Detect which cell encompasses the target text, then output its [X, Y] center coordinate. 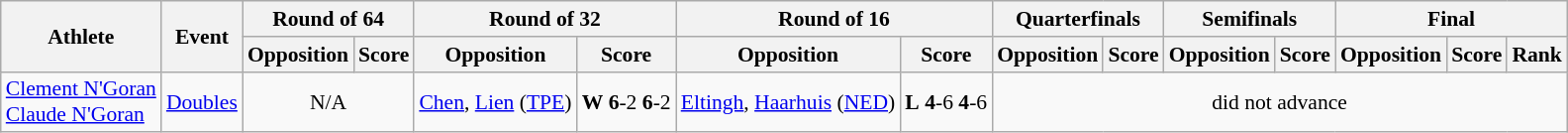
Semifinals [1249, 19]
Event [202, 36]
did not advance [1279, 101]
Final [1451, 19]
N/A [329, 101]
Eltingh, Haarhuis (NED) [788, 101]
Athlete [81, 36]
L 4-6 4-6 [946, 101]
Doubles [202, 101]
Round of 16 [834, 19]
Round of 64 [329, 19]
Clement N'GoranClaude N'Goran [81, 101]
Quarterfinals [1077, 19]
Chen, Lien (TPE) [495, 101]
W 6-2 6-2 [627, 101]
Round of 32 [544, 19]
Rank [1536, 55]
